Locate the cell with the specified text and output its [x, y] center coordinate. 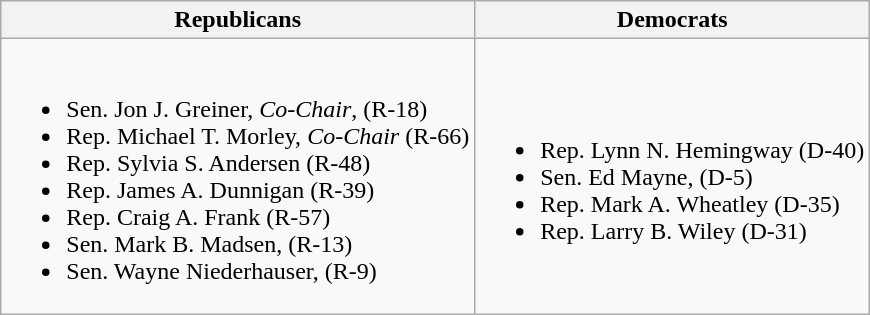
Republicans [238, 20]
Rep. Lynn N. Hemingway (D-40)Sen. Ed Mayne, (D-5)Rep. Mark A. Wheatley (D-35)Rep. Larry B. Wiley (D-31) [672, 176]
Democrats [672, 20]
